Search for the cell housing the specified text and yield its [x, y] center coordinate. 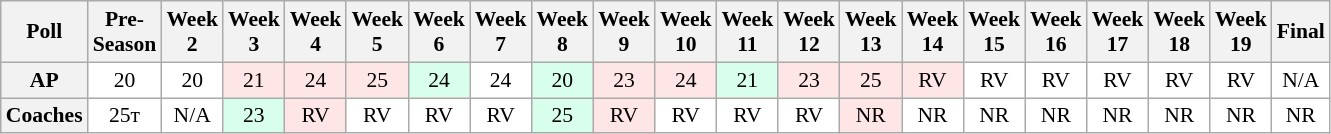
Week5 [377, 32]
Week3 [254, 32]
Week4 [316, 32]
Poll [44, 32]
AP [44, 80]
Final [1301, 32]
Week15 [994, 32]
Week18 [1179, 32]
Week7 [501, 32]
Week13 [871, 32]
25т [125, 116]
Week6 [439, 32]
Coaches [44, 116]
Week17 [1118, 32]
Week19 [1241, 32]
Week16 [1056, 32]
Pre-Season [125, 32]
Week2 [192, 32]
Week9 [624, 32]
Week11 [748, 32]
Week14 [933, 32]
Week12 [809, 32]
Week8 [562, 32]
Week10 [686, 32]
